Provide the (x, y) coordinate of the cell's center where the given text is located.  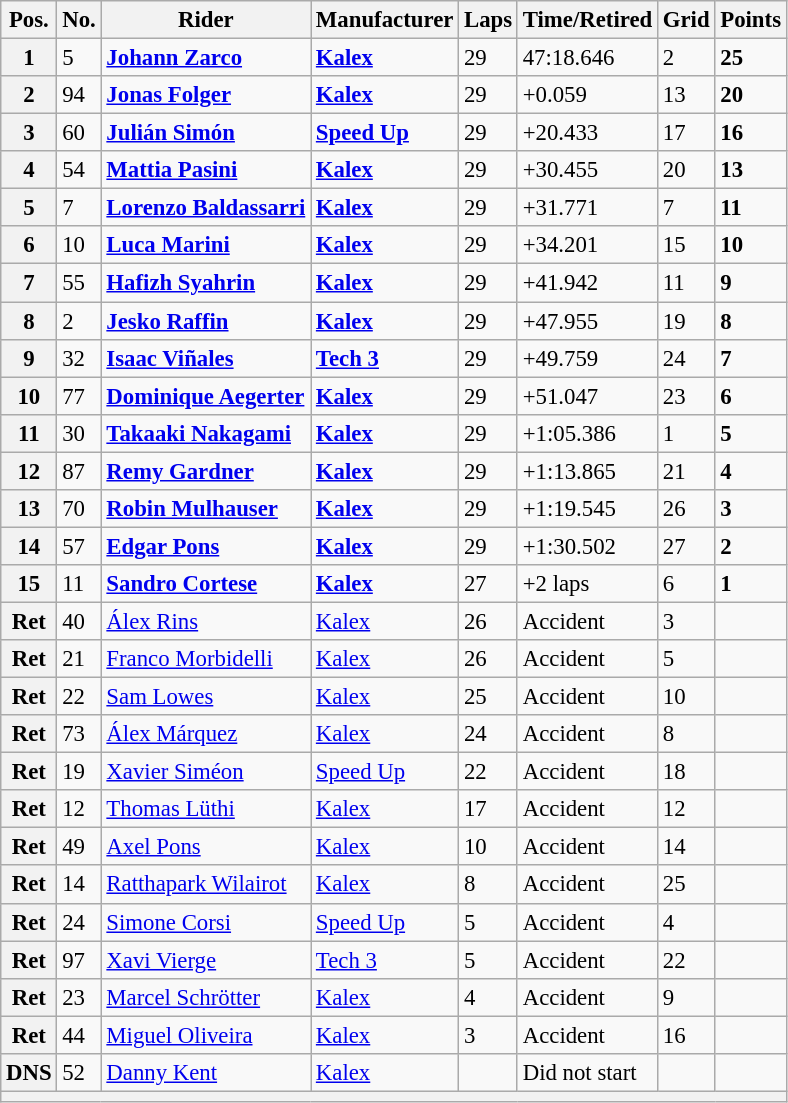
77 (79, 396)
97 (79, 960)
32 (79, 358)
Jesko Raffin (206, 321)
Hafizh Syahrin (206, 283)
Points (750, 20)
Laps (488, 20)
DNS (29, 1073)
+41.942 (587, 283)
Álex Rins (206, 621)
Marcel Schrötter (206, 997)
Edgar Pons (206, 546)
Mattia Pasini (206, 170)
Manufacturer (385, 20)
+1:13.865 (587, 471)
57 (79, 546)
Lorenzo Baldassarri (206, 208)
Luca Marini (206, 245)
Time/Retired (587, 20)
Xavier Siméon (206, 772)
52 (79, 1073)
30 (79, 433)
Takaaki Nakagami (206, 433)
49 (79, 847)
+49.759 (587, 358)
73 (79, 734)
Rider (206, 20)
55 (79, 283)
Robin Mulhauser (206, 509)
Sandro Cortese (206, 584)
+1:19.545 (587, 509)
+0.059 (587, 95)
+30.455 (587, 170)
Grid (686, 20)
No. (79, 20)
Álex Márquez (206, 734)
94 (79, 95)
+51.047 (587, 396)
40 (79, 621)
Xavi Vierge (206, 960)
Julián Simón (206, 133)
Danny Kent (206, 1073)
+31.771 (587, 208)
Thomas Lüthi (206, 809)
Remy Gardner (206, 471)
+1:30.502 (587, 546)
Miguel Oliveira (206, 1035)
+1:05.386 (587, 433)
70 (79, 509)
54 (79, 170)
Ratthapark Wilairot (206, 885)
Did not start (587, 1073)
+47.955 (587, 321)
Sam Lowes (206, 697)
Axel Pons (206, 847)
Johann Zarco (206, 58)
+20.433 (587, 133)
Isaac Viñales (206, 358)
47:18.646 (587, 58)
+2 laps (587, 584)
44 (79, 1035)
Dominique Aegerter (206, 396)
87 (79, 471)
Simone Corsi (206, 922)
Franco Morbidelli (206, 659)
Jonas Folger (206, 95)
60 (79, 133)
Pos. (29, 20)
+34.201 (587, 245)
18 (686, 772)
